Identify which cell holds the provided text, then report its (x, y) central coordinate. 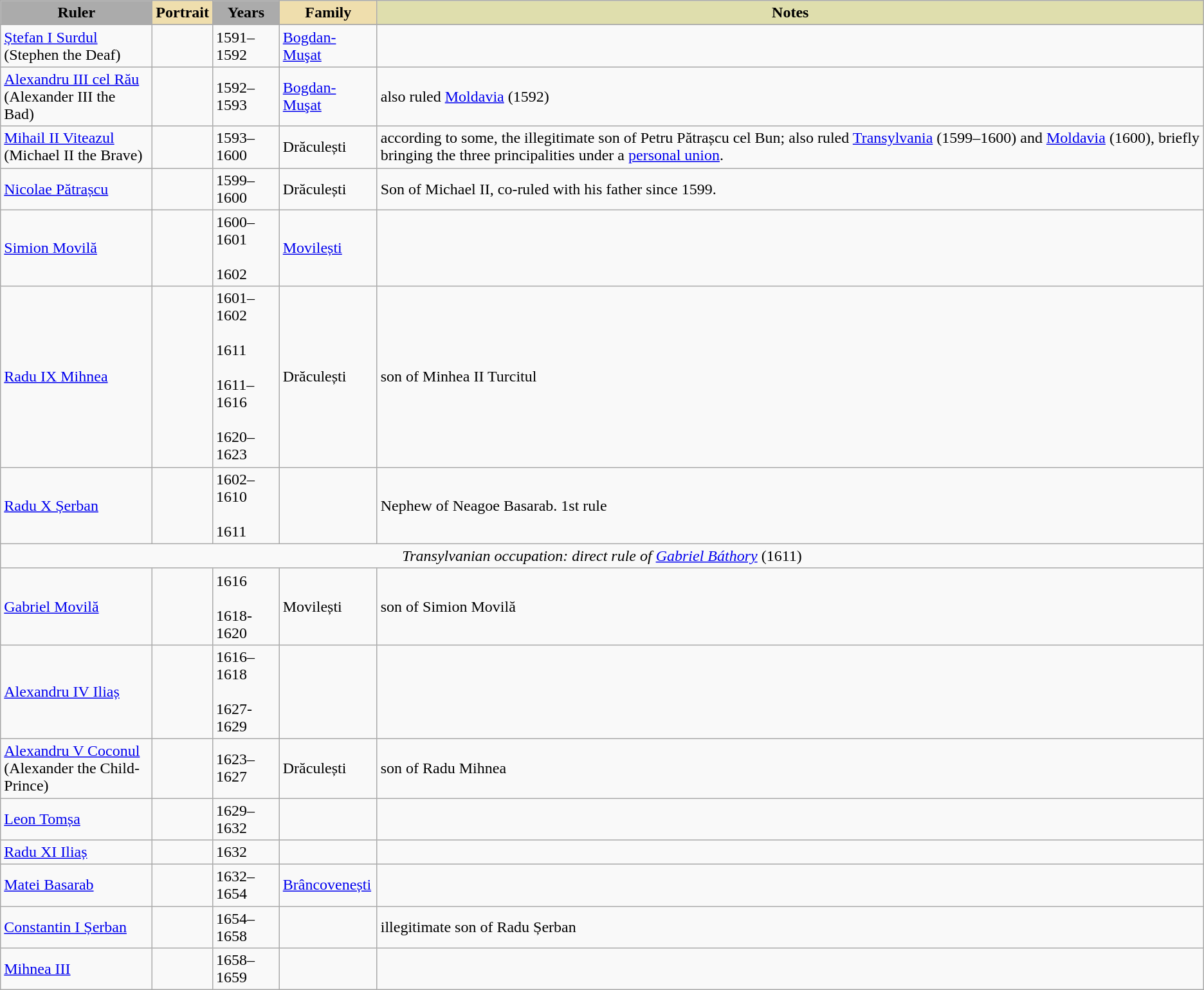
1602–16101611 (246, 506)
1593–1600 (246, 147)
Ștefan I Surdul(Stephen the Deaf) (77, 46)
1632 (246, 852)
Leon Tomșa (77, 818)
also ruled Moldavia (1592) (790, 96)
1599–1600 (246, 189)
Transylvanian occupation: direct rule of Gabriel Báthory (1611) (602, 556)
son of Simion Movilă (790, 606)
1629–1632 (246, 818)
Alexandru III cel Rău(Alexander III the Bad) (77, 96)
1616–16181627-1629 (246, 692)
Alexandru IV Iliaș (77, 692)
Years (246, 13)
Ruler (77, 13)
1600–16011602 (246, 248)
1601–160216111611–16161620–1623 (246, 377)
1632–1654 (246, 885)
16161618-1620 (246, 606)
Mihail II Viteazul(Michael II the Brave) (77, 147)
Matei Basarab (77, 885)
Constantin I Șerban (77, 928)
Brâncovenești (328, 885)
Simion Movilă (77, 248)
Son of Michael II, co-ruled with his father since 1599. (790, 189)
1654–1658 (246, 928)
Radu XI Iliaș (77, 852)
Portrait (183, 13)
1592–1593 (246, 96)
Family (328, 13)
Radu X Șerban (77, 506)
Mihnea III (77, 969)
Gabriel Movilă (77, 606)
Notes (790, 13)
Radu IX Mihnea (77, 377)
Nephew of Neagoe Basarab. 1st rule (790, 506)
illegitimate son of Radu Șerban (790, 928)
Nicolae Pătrașcu (77, 189)
1658–1659 (246, 969)
Alexandru V Coconul(Alexander the Child-Prince) (77, 768)
son of Minhea II Turcitul (790, 377)
1591–1592 (246, 46)
1623–1627 (246, 768)
son of Radu Mihnea (790, 768)
